Determine the [X, Y] coordinate at the center of the cell enclosing the given text.  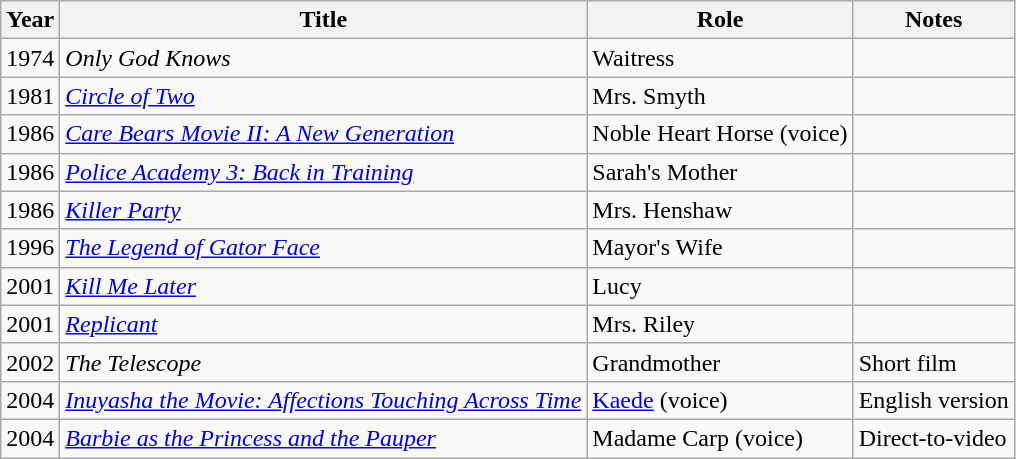
Inuyasha the Movie: Affections Touching Across Time [324, 400]
Mayor's Wife [720, 248]
Madame Carp (voice) [720, 438]
Short film [934, 362]
Notes [934, 20]
Role [720, 20]
2002 [30, 362]
Lucy [720, 286]
Mrs. Smyth [720, 96]
1974 [30, 58]
Grandmother [720, 362]
Sarah's Mother [720, 172]
Circle of Two [324, 96]
Waitress [720, 58]
Only God Knows [324, 58]
Direct-to-video [934, 438]
Year [30, 20]
Kill Me Later [324, 286]
1981 [30, 96]
Kaede (voice) [720, 400]
The Legend of Gator Face [324, 248]
Barbie as the Princess and the Pauper [324, 438]
Mrs. Riley [720, 324]
Care Bears Movie II: A New Generation [324, 134]
English version [934, 400]
Title [324, 20]
1996 [30, 248]
Police Academy 3: Back in Training [324, 172]
The Telescope [324, 362]
Replicant [324, 324]
Mrs. Henshaw [720, 210]
Noble Heart Horse (voice) [720, 134]
Killer Party [324, 210]
